Search for the cell housing the specified text and yield its (x, y) center coordinate. 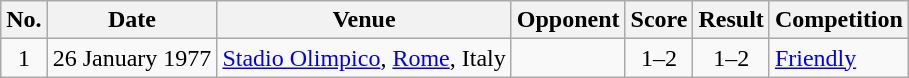
1 (24, 58)
Venue (364, 20)
Competition (838, 20)
Opponent (568, 20)
Result (731, 20)
26 January 1977 (132, 58)
Friendly (838, 58)
Score (659, 20)
No. (24, 20)
Stadio Olimpico, Rome, Italy (364, 58)
Date (132, 20)
